Determine the (x, y) coordinate at the center of the cell enclosing the given text.  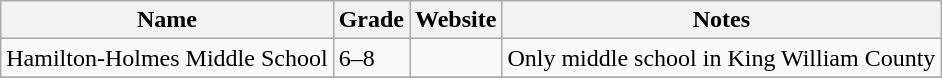
Only middle school in King William County (722, 58)
Name (167, 20)
Grade (371, 20)
Hamilton-Holmes Middle School (167, 58)
6–8 (371, 58)
Notes (722, 20)
Website (456, 20)
